For the text-containing cell, return its midpoint in (X, Y) coordinate format. 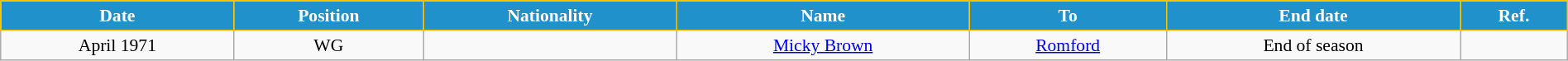
End of season (1313, 45)
Romford (1068, 45)
Name (823, 16)
End date (1313, 16)
Micky Brown (823, 45)
Ref. (1514, 16)
April 1971 (117, 45)
Position (329, 16)
WG (329, 45)
Nationality (551, 16)
To (1068, 16)
Date (117, 16)
